Return (x, y) of the center of cell containing provided text 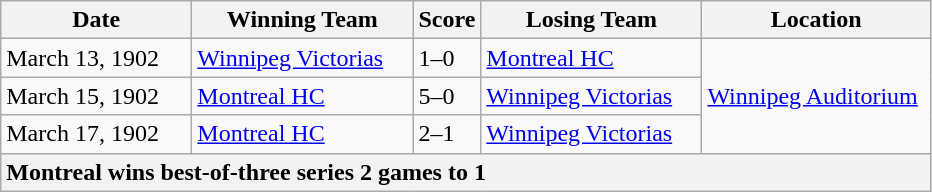
Score (447, 20)
March 17, 1902 (96, 134)
5–0 (447, 96)
March 15, 1902 (96, 96)
2–1 (447, 134)
Date (96, 20)
1–0 (447, 58)
Montreal wins best-of-three series 2 games to 1 (466, 172)
Winning Team (302, 20)
March 13, 1902 (96, 58)
Losing Team (592, 20)
Winnipeg Auditorium (816, 96)
Location (816, 20)
